Determine the (X, Y) coordinate at the center of the cell enclosing the given text.  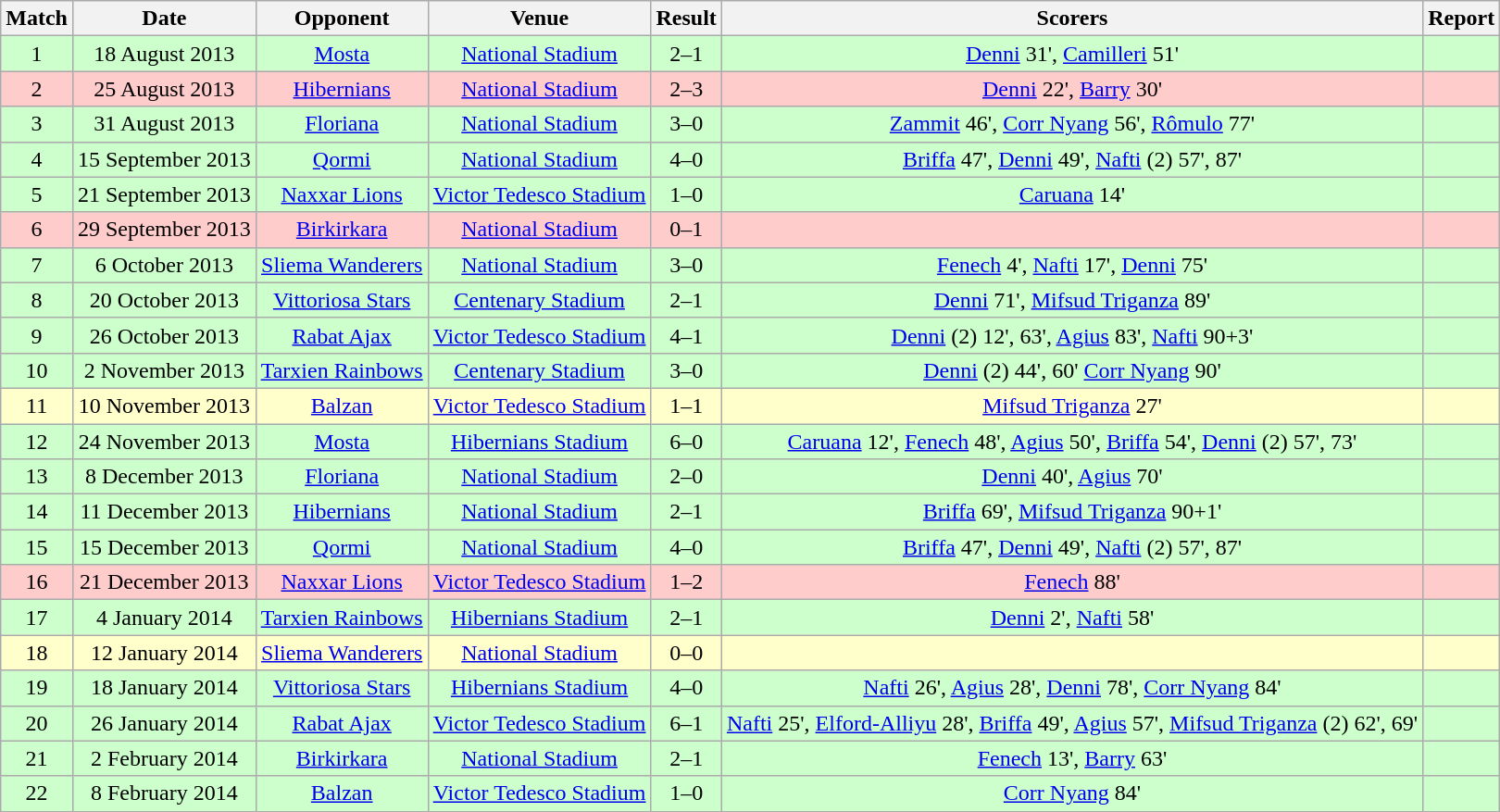
4–1 (686, 335)
31 August 2013 (164, 124)
16 (37, 582)
Caruana 12', Fenech 48', Agius 50', Briffa 54', Denni (2) 57', 73' (1072, 442)
Denni 2', Nafti 58' (1072, 618)
6 (37, 230)
21 September 2013 (164, 194)
21 (37, 758)
Denni 22', Barry 30' (1072, 89)
4 (37, 159)
6–0 (686, 442)
8 February 2014 (164, 793)
11 (37, 406)
8 (37, 300)
Match (37, 19)
Caruana 14' (1072, 194)
Zammit 46', Corr Nyang 56', Rômulo 77' (1072, 124)
12 (37, 442)
1–2 (686, 582)
Result (686, 19)
Nafti 25', Elford-Alliyu 28', Briffa 49', Agius 57', Mifsud Triganza (2) 62', 69' (1072, 723)
14 (37, 512)
Briffa 69', Mifsud Triganza 90+1' (1072, 512)
18 (37, 653)
12 January 2014 (164, 653)
15 (37, 547)
22 (37, 793)
20 (37, 723)
20 October 2013 (164, 300)
8 December 2013 (164, 477)
0–0 (686, 653)
Mifsud Triganza 27' (1072, 406)
15 September 2013 (164, 159)
2–3 (686, 89)
29 September 2013 (164, 230)
7 (37, 265)
Denni (2) 44', 60' Corr Nyang 90' (1072, 370)
19 (37, 688)
10 (37, 370)
18 August 2013 (164, 54)
26 October 2013 (164, 335)
24 November 2013 (164, 442)
Denni 31', Camilleri 51' (1072, 54)
4 January 2014 (164, 618)
Fenech 4', Nafti 17', Denni 75' (1072, 265)
21 December 2013 (164, 582)
2–0 (686, 477)
Fenech 13', Barry 63' (1072, 758)
0–1 (686, 230)
Denni (2) 12', 63', Agius 83', Nafti 90+3' (1072, 335)
25 August 2013 (164, 89)
2 November 2013 (164, 370)
Opponent (342, 19)
Report (1461, 19)
Venue (539, 19)
Date (164, 19)
11 December 2013 (164, 512)
9 (37, 335)
Scorers (1072, 19)
2 February 2014 (164, 758)
3 (37, 124)
26 January 2014 (164, 723)
13 (37, 477)
5 (37, 194)
10 November 2013 (164, 406)
15 December 2013 (164, 547)
Denni 71', Mifsud Triganza 89' (1072, 300)
Nafti 26', Agius 28', Denni 78', Corr Nyang 84' (1072, 688)
Corr Nyang 84' (1072, 793)
Denni 40', Agius 70' (1072, 477)
1 (37, 54)
2 (37, 89)
1–1 (686, 406)
17 (37, 618)
6–1 (686, 723)
18 January 2014 (164, 688)
Fenech 88' (1072, 582)
6 October 2013 (164, 265)
